Return (X, Y) of the center of cell containing provided text 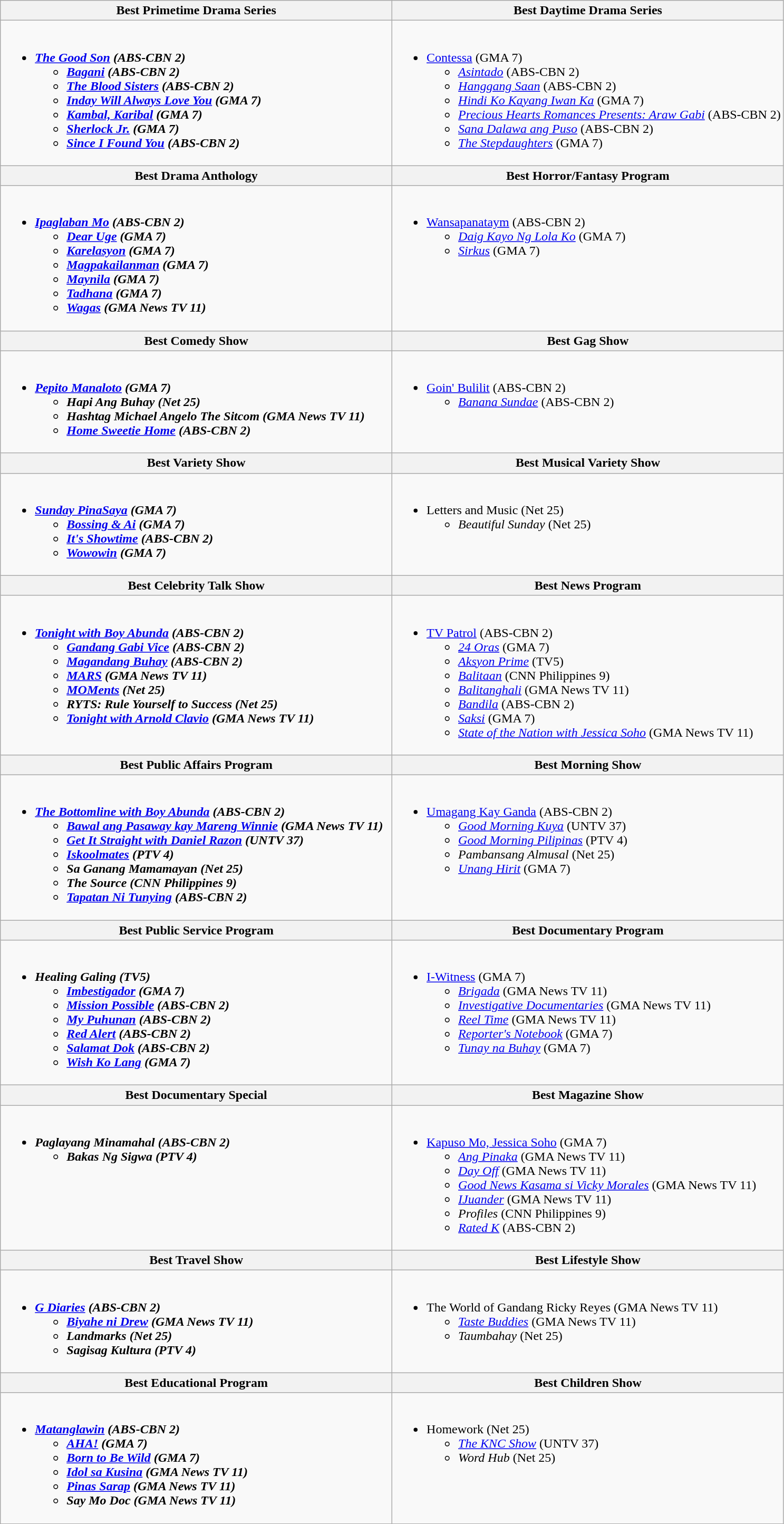
Wansapanataym (ABS-CBN 2)Daig Kayo Ng Lola Ko (GMA 7)Sirkus (GMA 7) (588, 258)
Pepito Manaloto (GMA 7)Hapi Ang Buhay (Net 25)Hashtag Michael Angelo The Sitcom (GMA News TV 11)Home Sweetie Home (ABS-CBN 2) (196, 402)
Best Comedy Show (196, 341)
The World of Gandang Ricky Reyes (GMA News TV 11)Taste Buddies (GMA News TV 11)Taumbahay (Net 25) (588, 1322)
Goin' Bulilit (ABS-CBN 2)Banana Sundae (ABS-CBN 2) (588, 402)
Best Travel Show (196, 1260)
Best Gag Show (588, 341)
Best Celebrity Talk Show (196, 585)
Matanglawin (ABS-CBN 2)AHA! (GMA 7)Born to Be Wild (GMA 7)Idol sa Kusina (GMA News TV 11)Pinas Sarap (GMA News TV 11)Say Mo Doc (GMA News TV 11) (196, 1458)
Paglayang Minamahal (ABS-CBN 2)Bakas Ng Sigwa (PTV 4) (196, 1178)
Best Public Service Program (196, 930)
Sunday PinaSaya (GMA 7)Bossing & Ai (GMA 7)It's Showtime (ABS-CBN 2)Wowowin (GMA 7) (196, 524)
Best Children Show (588, 1383)
Best Primetime Drama Series (196, 11)
Best Documentary Special (196, 1095)
Best Variety Show (196, 463)
Best Daytime Drama Series (588, 11)
Best Musical Variety Show (588, 463)
Best News Program (588, 585)
Homework (Net 25)The KNC Show (UNTV 37)Word Hub (Net 25) (588, 1458)
Best Morning Show (588, 765)
Best Educational Program (196, 1383)
Best Horror/Fantasy Program (588, 176)
Best Magazine Show (588, 1095)
Best Lifestyle Show (588, 1260)
Letters and Music (Net 25)Beautiful Sunday (Net 25) (588, 524)
Best Documentary Program (588, 930)
Best Public Affairs Program (196, 765)
Ipaglaban Mo (ABS-CBN 2)Dear Uge (GMA 7)Karelasyon (GMA 7)Magpakailanman (GMA 7)Maynila (GMA 7)Tadhana (GMA 7)Wagas (GMA News TV 11) (196, 258)
Umagang Kay Ganda (ABS-CBN 2)Good Morning Kuya (UNTV 37)Good Morning Pilipinas (PTV 4)Pambansang Almusal (Net 25)Unang Hirit (GMA 7) (588, 847)
G Diaries (ABS-CBN 2)Biyahe ni Drew (GMA News TV 11)Landmarks (Net 25)Sagisag Kultura (PTV 4) (196, 1322)
Best Drama Anthology (196, 176)
